Search for the cell housing the specified text and yield its [x, y] center coordinate. 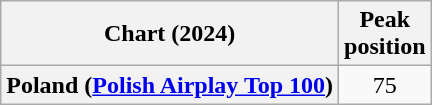
Chart (2024) [170, 34]
Poland (Polish Airplay Top 100) [170, 85]
75 [385, 85]
Peakposition [385, 34]
